Provide the [X, Y] coordinate of the cell's center where the given text is located.  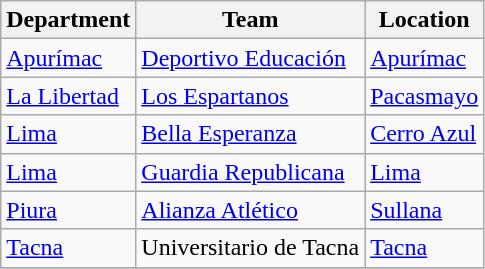
Guardia Republicana [250, 172]
Bella Esperanza [250, 134]
Location [424, 20]
Universitario de Tacna [250, 248]
Alianza Atlético [250, 210]
Piura [68, 210]
Deportivo Educación [250, 58]
Los Espartanos [250, 96]
Department [68, 20]
Pacasmayo [424, 96]
Team [250, 20]
Sullana [424, 210]
La Libertad [68, 96]
Cerro Azul [424, 134]
